Determine the [x, y] coordinate at the center of the cell enclosing the given text.  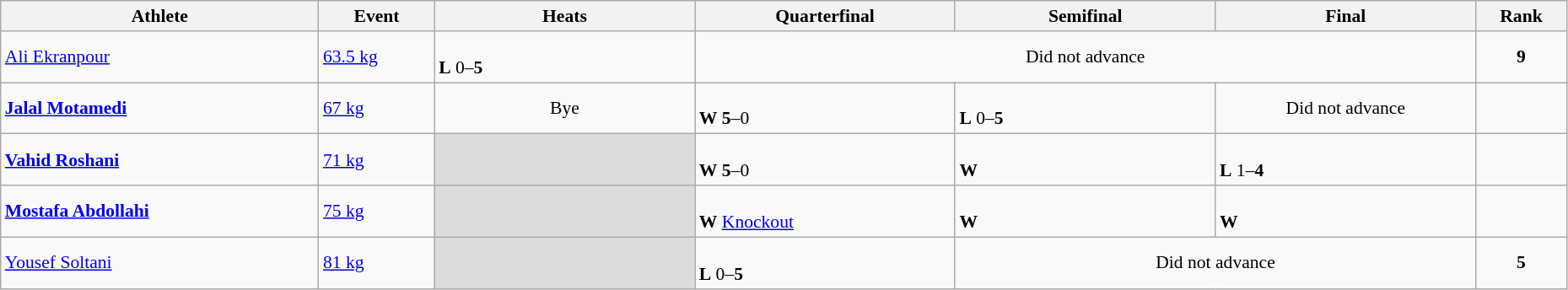
Final [1346, 16]
Vahid Roshani [160, 160]
Rank [1522, 16]
Bye [565, 108]
Semifinal [1085, 16]
75 kg [376, 211]
9 [1522, 57]
L 1–4 [1346, 160]
63.5 kg [376, 57]
71 kg [376, 160]
Event [376, 16]
5 [1522, 263]
Athlete [160, 16]
Ali Ekranpour [160, 57]
Mostafa Abdollahi [160, 211]
Jalal Motamedi [160, 108]
67 kg [376, 108]
81 kg [376, 263]
Heats [565, 16]
Yousef Soltani [160, 263]
W Knockout [825, 211]
Quarterfinal [825, 16]
